For the text-containing cell, return its midpoint in [x, y] coordinate format. 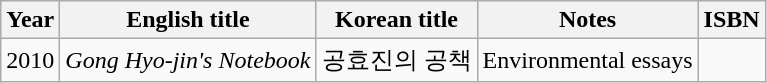
Korean title [396, 20]
Environmental essays [588, 60]
Year [30, 20]
2010 [30, 60]
Notes [588, 20]
ISBN [732, 20]
Gong Hyo-jin's Notebook [188, 60]
English title [188, 20]
공효진의 공책 [396, 60]
